For the text-containing cell, return its midpoint in [x, y] coordinate format. 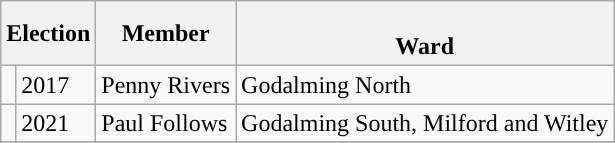
Ward [425, 34]
2017 [56, 85]
Godalming South, Milford and Witley [425, 123]
Penny Rivers [166, 85]
Paul Follows [166, 123]
Godalming North [425, 85]
Member [166, 34]
2021 [56, 123]
Election [48, 34]
